Find where the given text appears and provide that cell's center as (X, Y) coordinate. 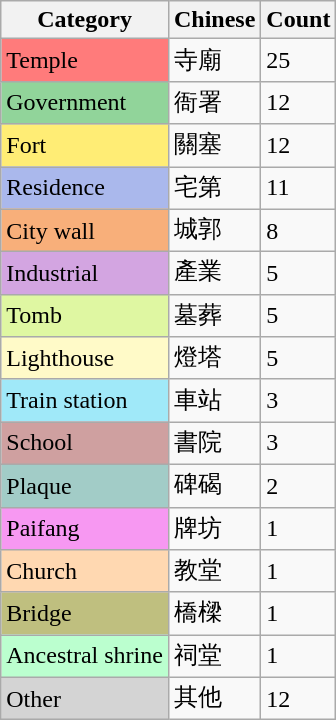
Temple (85, 60)
Ancestral shrine (85, 656)
Church (85, 572)
產業 (214, 274)
Lighthouse (85, 358)
教堂 (214, 572)
Tomb (85, 316)
其他 (214, 698)
Plaque (85, 486)
城郭 (214, 230)
橋樑 (214, 614)
Category (85, 20)
25 (298, 60)
衙署 (214, 102)
牌坊 (214, 528)
祠堂 (214, 656)
11 (298, 188)
School (85, 444)
Other (85, 698)
Residence (85, 188)
Paifang (85, 528)
Government (85, 102)
車站 (214, 400)
2 (298, 486)
燈塔 (214, 358)
8 (298, 230)
City wall (85, 230)
Train station (85, 400)
Industrial (85, 274)
Count (298, 20)
寺廟 (214, 60)
關塞 (214, 146)
Bridge (85, 614)
Chinese (214, 20)
碑碣 (214, 486)
墓葬 (214, 316)
宅第 (214, 188)
Fort (85, 146)
書院 (214, 444)
